Extract the [x, y] coordinate from the center of the cell holding the provided text.  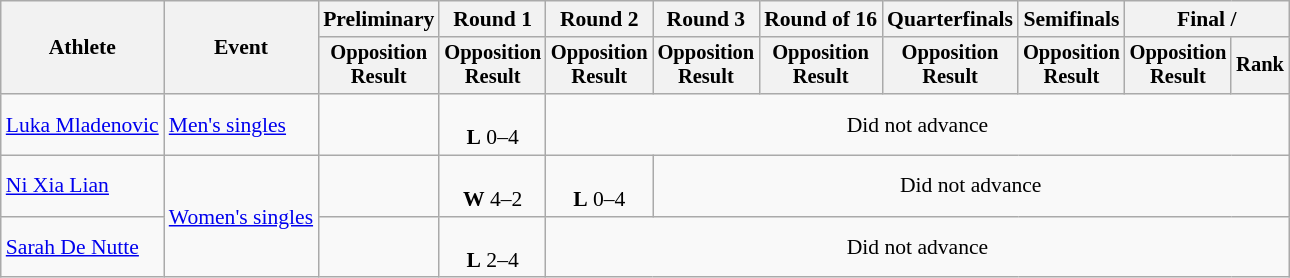
Event [241, 48]
Athlete [82, 48]
W 4–2 [492, 186]
Semifinals [1072, 19]
Final / [1207, 19]
Round of 16 [820, 19]
Round 2 [600, 19]
Quarterfinals [950, 19]
Men's singles [241, 124]
Rank [1260, 66]
Round 1 [492, 19]
Round 3 [706, 19]
Ni Xia Lian [82, 186]
Women's singles [241, 217]
Sarah De Nutte [82, 248]
Luka Mladenovic [82, 124]
Preliminary [378, 19]
L 2–4 [492, 248]
